Output the [x, y] coordinate of the center of the cell containing the given text.  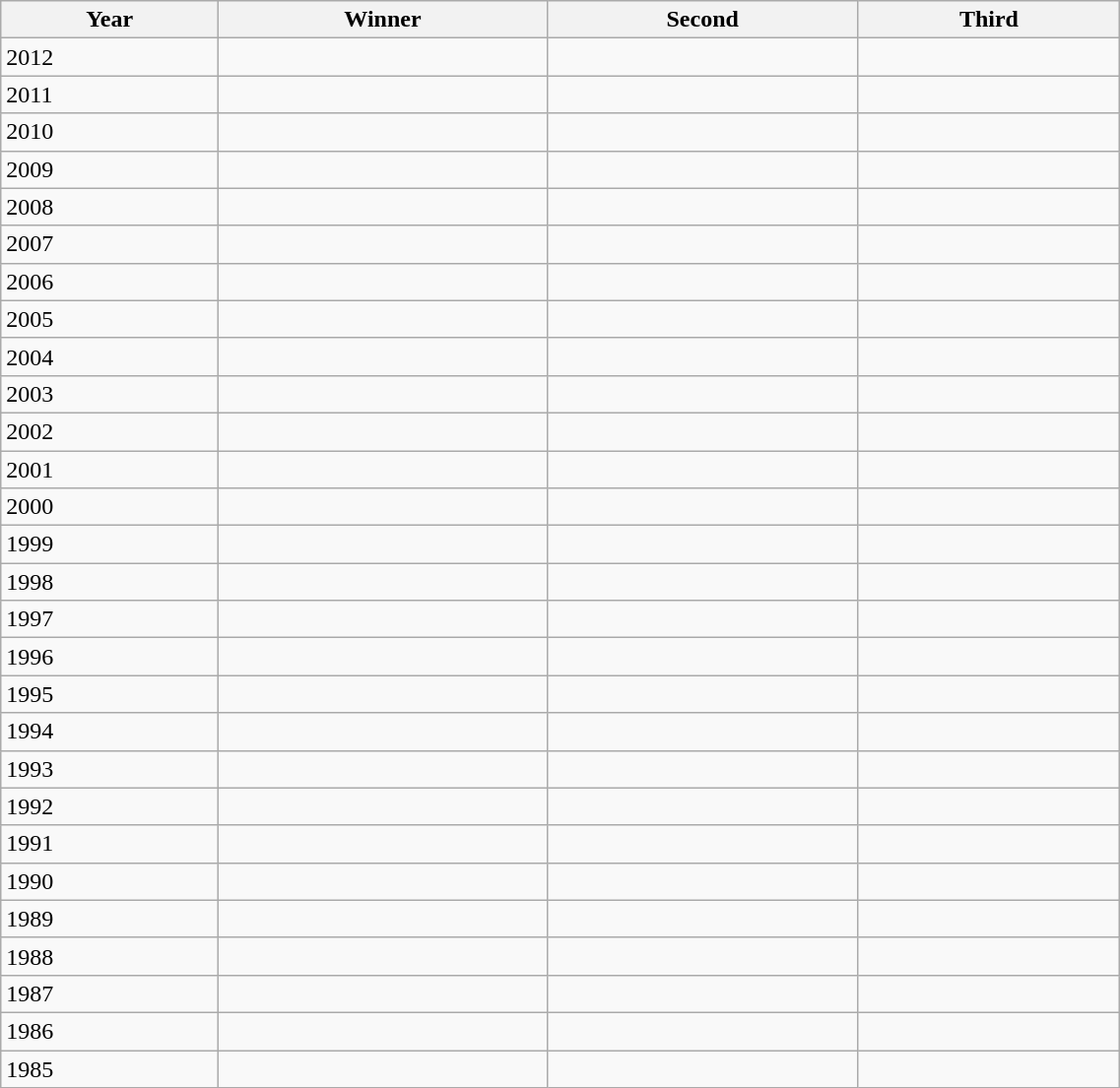
1990 [110, 881]
1993 [110, 769]
Year [110, 20]
2004 [110, 356]
1986 [110, 1031]
Winner [383, 20]
Third [989, 20]
1997 [110, 619]
1995 [110, 694]
1999 [110, 544]
2010 [110, 132]
2001 [110, 470]
2002 [110, 431]
2009 [110, 169]
2008 [110, 207]
2011 [110, 95]
1988 [110, 956]
2006 [110, 282]
1992 [110, 806]
1996 [110, 657]
1985 [110, 1068]
2012 [110, 57]
1989 [110, 919]
1994 [110, 732]
2007 [110, 244]
2003 [110, 394]
2005 [110, 319]
1998 [110, 582]
Second [702, 20]
1991 [110, 844]
1987 [110, 993]
2000 [110, 507]
